Find where the given text appears and provide that cell's center as (x, y) coordinate. 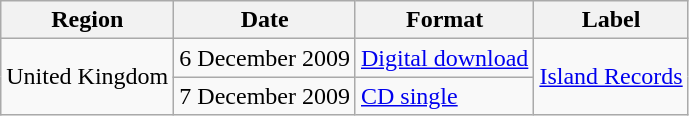
Region (88, 20)
Digital download (444, 58)
7 December 2009 (265, 96)
6 December 2009 (265, 58)
Label (611, 20)
Date (265, 20)
Island Records (611, 77)
CD single (444, 96)
Format (444, 20)
United Kingdom (88, 77)
